Locate the cell with the specified text and output its [x, y] center coordinate. 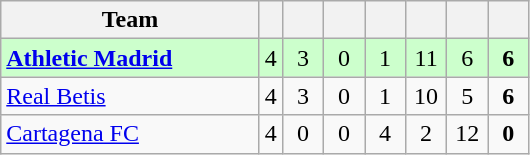
10 [426, 96]
Athletic Madrid [130, 58]
Team [130, 20]
2 [426, 134]
5 [468, 96]
Cartagena FC [130, 134]
Real Betis [130, 96]
12 [468, 134]
11 [426, 58]
